Capture the cell that displays the provided text and extract its (X, Y) central coordinate. 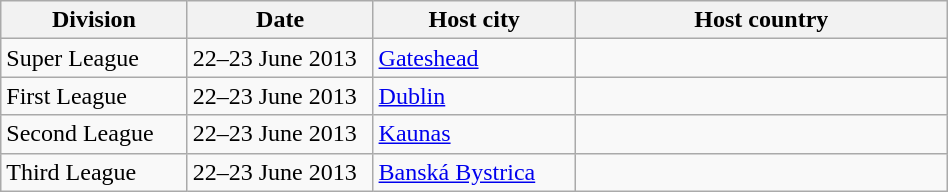
First League (94, 96)
Host city (474, 20)
Host country (761, 20)
Gateshead (474, 58)
Super League (94, 58)
Dublin (474, 96)
Banská Bystrica (474, 172)
Date (280, 20)
Division (94, 20)
Kaunas (474, 134)
Third League (94, 172)
Second League (94, 134)
